Output the [x, y] coordinate of the center of the cell containing the given text.  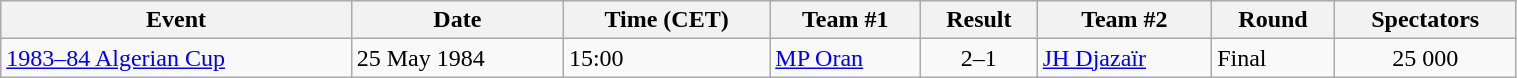
Round [1274, 20]
Time (CET) [666, 20]
25 May 1984 [457, 58]
Event [176, 20]
Team #2 [1124, 20]
1983–84 Algerian Cup [176, 58]
Date [457, 20]
MP Oran [846, 58]
25 000 [1425, 58]
JH Djazaïr [1124, 58]
Spectators [1425, 20]
Final [1274, 58]
Team #1 [846, 20]
2–1 [980, 58]
15:00 [666, 58]
Result [980, 20]
